Locate the cell with the specified text and output its [X, Y] center coordinate. 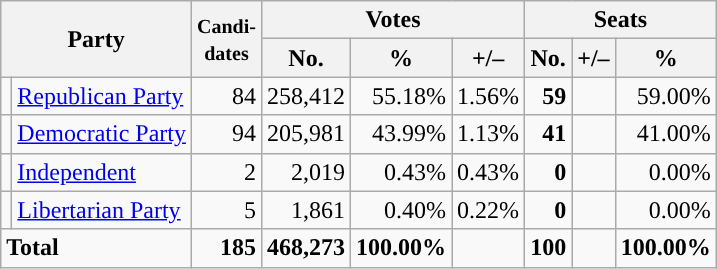
Votes [392, 20]
43.99% [402, 134]
Seats [621, 20]
185 [226, 248]
Total [96, 248]
100 [548, 248]
0.40% [402, 210]
1.13% [488, 134]
41 [548, 134]
84 [226, 96]
258,412 [306, 96]
205,981 [306, 134]
41.00% [666, 134]
59 [548, 96]
0.22% [488, 210]
5 [226, 210]
55.18% [402, 96]
59.00% [666, 96]
468,273 [306, 248]
Candi-dates [226, 39]
2,019 [306, 172]
1.56% [488, 96]
Democratic Party [102, 134]
94 [226, 134]
2 [226, 172]
Independent [102, 172]
Party [96, 39]
1,861 [306, 210]
Republican Party [102, 96]
Libertarian Party [102, 210]
